Detect which cell encompasses the target text, then output its (x, y) center coordinate. 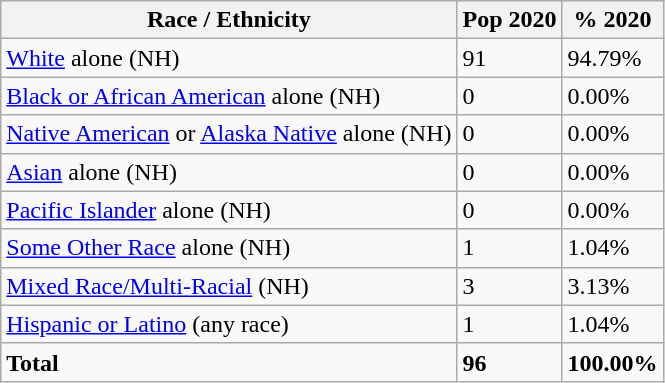
Asian alone (NH) (229, 172)
White alone (NH) (229, 58)
Some Other Race alone (NH) (229, 248)
Hispanic or Latino (any race) (229, 324)
Native American or Alaska Native alone (NH) (229, 134)
100.00% (612, 362)
94.79% (612, 58)
Pacific Islander alone (NH) (229, 210)
3.13% (612, 286)
% 2020 (612, 20)
Total (229, 362)
Race / Ethnicity (229, 20)
3 (510, 286)
Mixed Race/Multi-Racial (NH) (229, 286)
Pop 2020 (510, 20)
Black or African American alone (NH) (229, 96)
96 (510, 362)
91 (510, 58)
